For the text-containing cell, return its midpoint in [x, y] coordinate format. 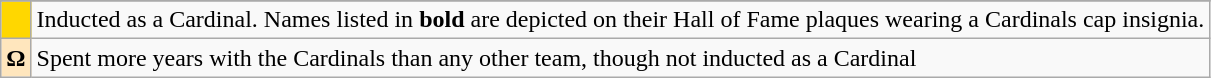
Spent more years with the Cardinals than any other team, though not inducted as a Cardinal [620, 58]
Ω [16, 58]
Inducted as a Cardinal. Names listed in bold are depicted on their Hall of Fame plaques wearing a Cardinals cap insignia. [620, 20]
